Return the (x, y) coordinate for the center point of the cell that contains the specified text.  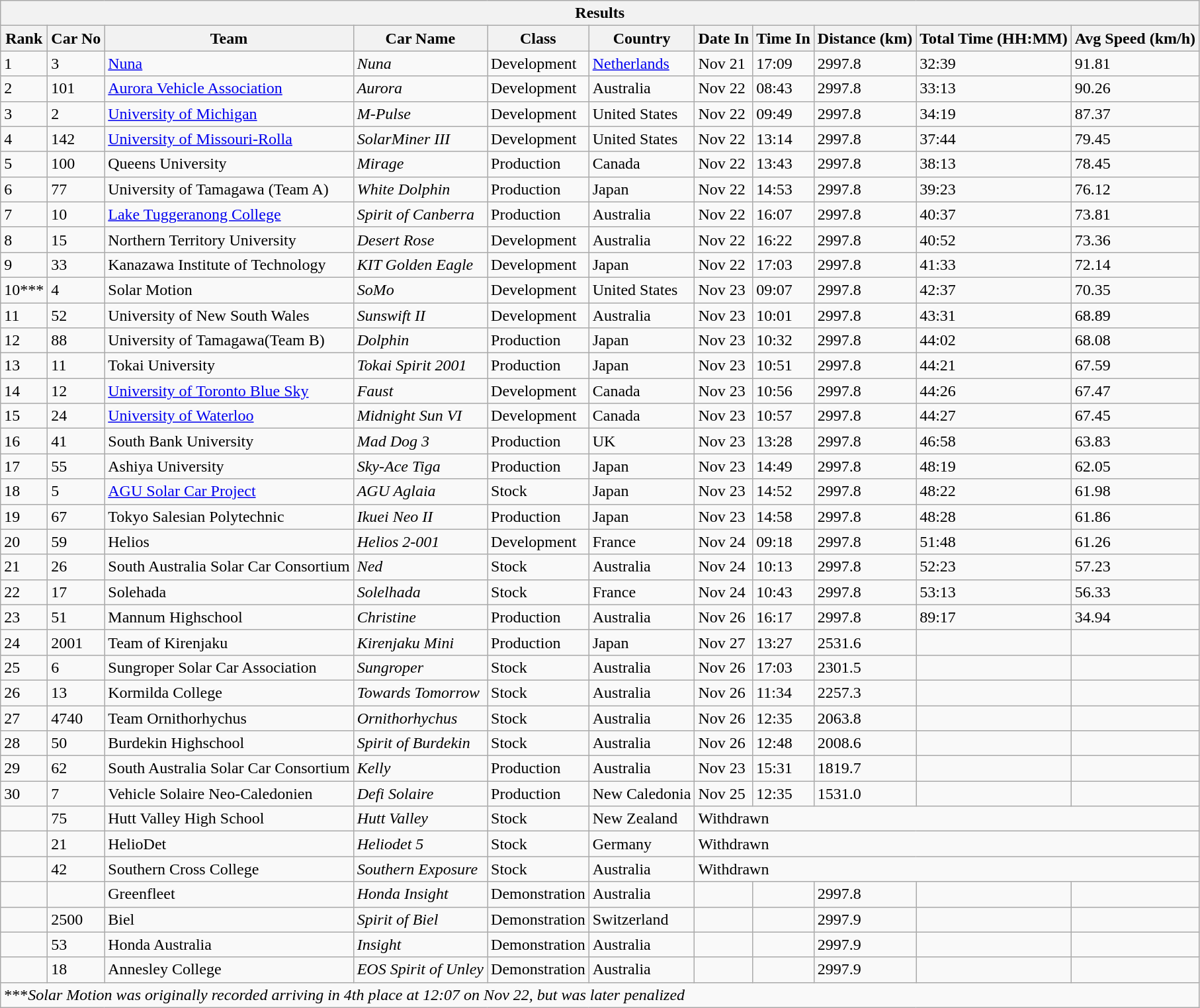
87.37 (1135, 114)
South Bank University (229, 441)
38:13 (994, 164)
2531.6 (865, 642)
28 (24, 743)
10:13 (783, 567)
16:07 (783, 214)
55 (76, 466)
Nov 27 (724, 642)
33:13 (994, 89)
10:56 (783, 391)
68.08 (1135, 341)
***Solar Motion was originally recorded arriving in 4th place at 12:07 on Nov 22, but was later penalized (600, 995)
Helios 2-001 (420, 542)
41 (76, 441)
48:22 (994, 491)
2301.5 (865, 667)
44:26 (994, 391)
Kanazawa Institute of Technology (229, 265)
23 (24, 617)
67.47 (1135, 391)
Mannum Highschool (229, 617)
52 (76, 315)
Defi Solaire (420, 794)
Distance (km) (865, 38)
Burdekin Highschool (229, 743)
10:51 (783, 366)
100 (76, 164)
72.14 (1135, 265)
13:14 (783, 139)
Ned (420, 567)
Sungroper (420, 667)
Team Ornithorhychus (229, 718)
19 (24, 517)
142 (76, 139)
Hutt Valley (420, 819)
40:37 (994, 214)
53:13 (994, 592)
University of Tamagawa (Team A) (229, 189)
Sky-Ace Tiga (420, 466)
University of Missouri-Rolla (229, 139)
Mad Dog 3 (420, 441)
37:44 (994, 139)
50 (76, 743)
Solar Motion (229, 290)
57.23 (1135, 567)
Hutt Valley High School (229, 819)
University of Tamagawa(Team B) (229, 341)
70.35 (1135, 290)
34.94 (1135, 617)
101 (76, 89)
SolarMiner III (420, 139)
90.26 (1135, 89)
Solehada (229, 592)
51:48 (994, 542)
09:07 (783, 290)
14:53 (783, 189)
Spirit of Burdekin (420, 743)
Switzerland (642, 919)
43:31 (994, 315)
Southern Exposure (420, 869)
22 (24, 592)
14:52 (783, 491)
16:17 (783, 617)
20 (24, 542)
Time In (783, 38)
51 (76, 617)
11:34 (783, 693)
Aurora (420, 89)
63.83 (1135, 441)
16:22 (783, 239)
73.81 (1135, 214)
2001 (76, 642)
M-Pulse (420, 114)
Team of Kirenjaku (229, 642)
77 (76, 189)
New Zealand (642, 819)
Sungroper Solar Car Association (229, 667)
67.45 (1135, 416)
University of Michigan (229, 114)
12:48 (783, 743)
Team (229, 38)
32:39 (994, 63)
Solelhada (420, 592)
2008.6 (865, 743)
40:52 (994, 239)
Total Time (HH:MM) (994, 38)
Towards Tomorrow (420, 693)
56.33 (1135, 592)
Class (538, 38)
Greenfleet (229, 894)
44:27 (994, 416)
Annesley College (229, 970)
2500 (76, 919)
9 (24, 265)
Queens University (229, 164)
91.81 (1135, 63)
42:37 (994, 290)
8 (24, 239)
1819.7 (865, 769)
Heliodet 5 (420, 844)
White Dolphin (420, 189)
41:33 (994, 265)
Car Name (420, 38)
Kormilda College (229, 693)
Honda Australia (229, 945)
1 (24, 63)
62 (76, 769)
33 (76, 265)
14:49 (783, 466)
Desert Rose (420, 239)
AGU Solar Car Project (229, 491)
88 (76, 341)
29 (24, 769)
10:01 (783, 315)
44:02 (994, 341)
76.12 (1135, 189)
25 (24, 667)
62.05 (1135, 466)
Ashiya University (229, 466)
Germany (642, 844)
University of New South Wales (229, 315)
61.86 (1135, 517)
New Caledonia (642, 794)
61.98 (1135, 491)
1531.0 (865, 794)
Southern Cross College (229, 869)
AGU Aglaia (420, 491)
16 (24, 441)
34:19 (994, 114)
53 (76, 945)
2257.3 (865, 693)
Results (600, 13)
30 (24, 794)
46:58 (994, 441)
09:49 (783, 114)
Biel (229, 919)
Sunswift II (420, 315)
Faust (420, 391)
Christine (420, 617)
10:43 (783, 592)
Country (642, 38)
42 (76, 869)
Nov 25 (724, 794)
44:21 (994, 366)
UK (642, 441)
Netherlands (642, 63)
University of Toronto Blue Sky (229, 391)
Rank (24, 38)
08:43 (783, 89)
Helios (229, 542)
13:28 (783, 441)
48:28 (994, 517)
59 (76, 542)
75 (76, 819)
68.89 (1135, 315)
Insight (420, 945)
Tokai Spirit 2001 (420, 366)
61.26 (1135, 542)
10:57 (783, 416)
Honda Insight (420, 894)
KIT Golden Eagle (420, 265)
Mirage (420, 164)
89:17 (994, 617)
67 (76, 517)
14 (24, 391)
13:27 (783, 642)
Ornithorhychus (420, 718)
17:09 (783, 63)
Avg Speed (km/h) (1135, 38)
13:43 (783, 164)
2063.8 (865, 718)
Aurora Vehicle Association (229, 89)
73.36 (1135, 239)
Dolphin (420, 341)
78.45 (1135, 164)
48:19 (994, 466)
10:32 (783, 341)
Tokai University (229, 366)
University of Waterloo (229, 416)
09:18 (783, 542)
10*** (24, 290)
SoMo (420, 290)
Spirit of Biel (420, 919)
Kelly (420, 769)
Lake Tuggeranong College (229, 214)
52:23 (994, 567)
Tokyo Salesian Polytechnic (229, 517)
Date In (724, 38)
EOS Spirit of Unley (420, 970)
67.59 (1135, 366)
15:31 (783, 769)
Midnight Sun VI (420, 416)
Nov 21 (724, 63)
Car No (76, 38)
Ikuei Neo II (420, 517)
27 (24, 718)
HelioDet (229, 844)
Northern Territory University (229, 239)
39:23 (994, 189)
Spirit of Canberra (420, 214)
14:58 (783, 517)
Kirenjaku Mini (420, 642)
4740 (76, 718)
79.45 (1135, 139)
10 (76, 214)
Vehicle Solaire Neo-Caledonien (229, 794)
